Scan for the cell matching the given text and deliver its (x, y) coordinate at center. 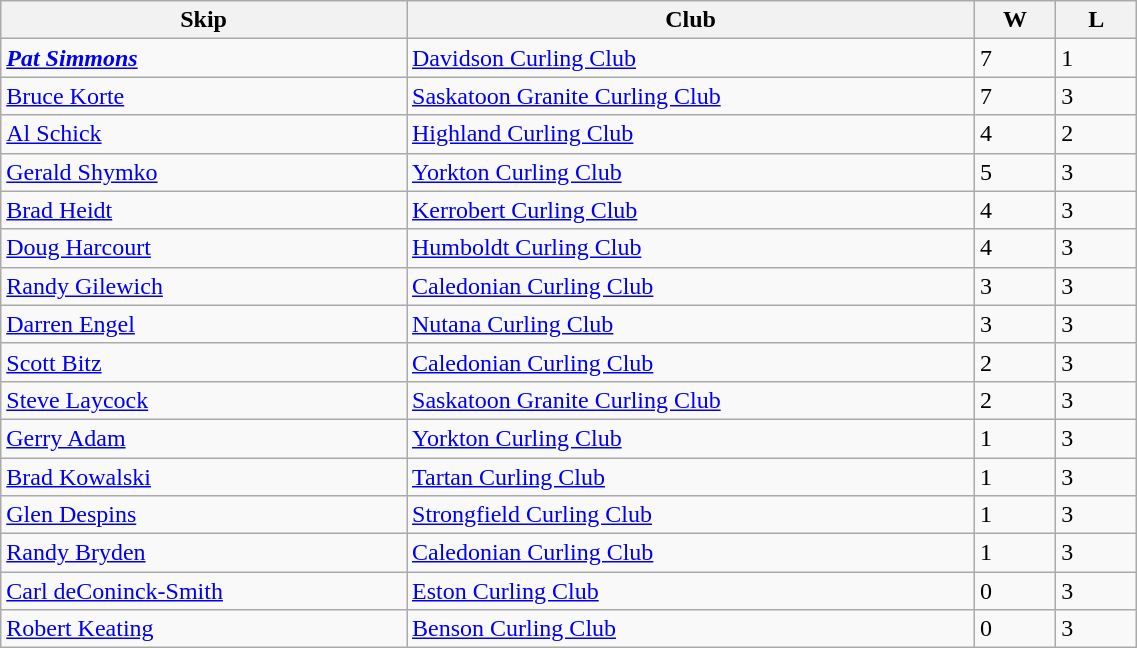
Pat Simmons (204, 58)
W (1016, 20)
Humboldt Curling Club (690, 248)
Glen Despins (204, 515)
Doug Harcourt (204, 248)
Tartan Curling Club (690, 477)
Nutana Curling Club (690, 324)
Davidson Curling Club (690, 58)
Eston Curling Club (690, 591)
Randy Gilewich (204, 286)
Skip (204, 20)
Brad Kowalski (204, 477)
Randy Bryden (204, 553)
Gerry Adam (204, 438)
Carl deConinck-Smith (204, 591)
Darren Engel (204, 324)
Robert Keating (204, 629)
L (1096, 20)
Brad Heidt (204, 210)
Gerald Shymko (204, 172)
Bruce Korte (204, 96)
Steve Laycock (204, 400)
Kerrobert Curling Club (690, 210)
Scott Bitz (204, 362)
5 (1016, 172)
Club (690, 20)
Al Schick (204, 134)
Strongfield Curling Club (690, 515)
Highland Curling Club (690, 134)
Benson Curling Club (690, 629)
